From the cell containing the given text, extract its center point as (X, Y) coordinate. 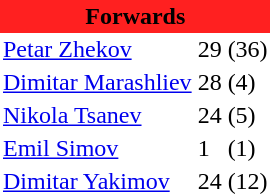
Emil Simov (98, 148)
24 (210, 116)
Nikola Tsanev (98, 116)
29 (210, 50)
Petar Zhekov (98, 50)
Dimitar Marashliev (98, 82)
1 (210, 148)
28 (210, 82)
